Detect which cell encompasses the target text, then output its (X, Y) center coordinate. 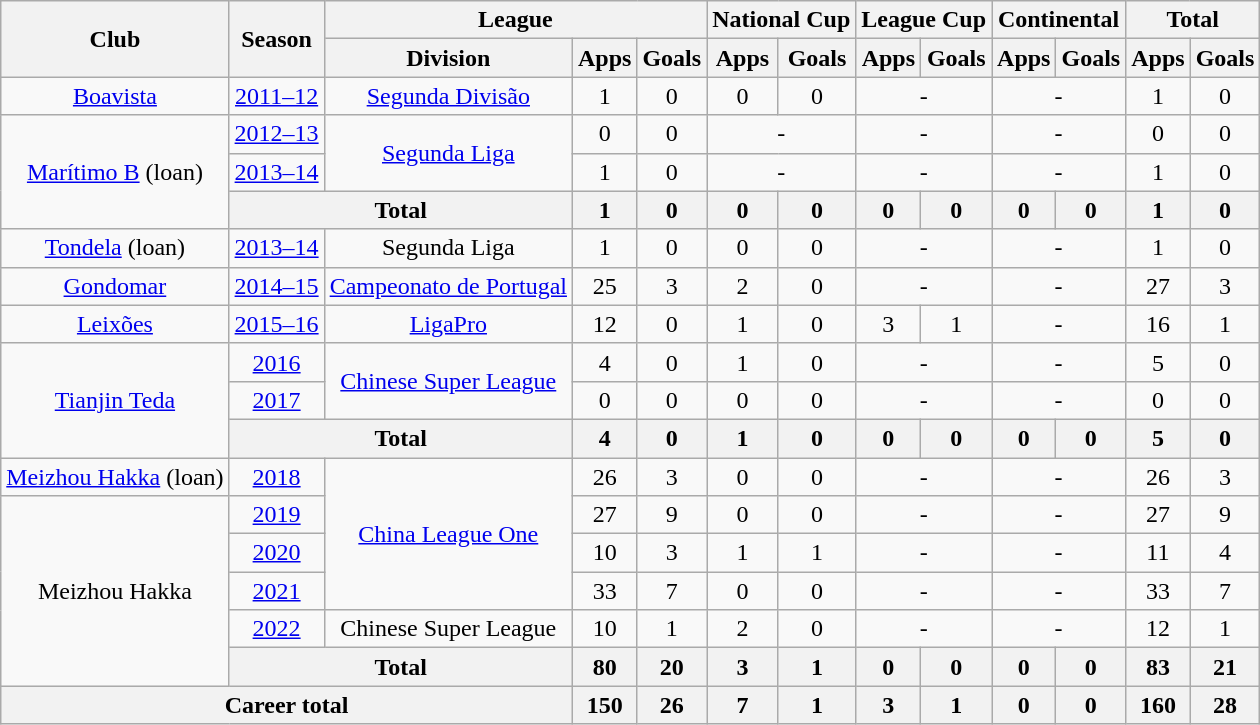
160 (1158, 705)
2018 (276, 477)
Meizhou Hakka (115, 591)
Tondela (loan) (115, 248)
Campeonato de Portugal (448, 286)
2012–13 (276, 134)
Boavista (115, 96)
11 (1158, 553)
2020 (276, 553)
28 (1225, 705)
16 (1158, 324)
83 (1158, 667)
Division (448, 58)
Tianjin Teda (115, 400)
Meizhou Hakka (loan) (115, 477)
Segunda Divisão (448, 96)
2019 (276, 515)
150 (604, 705)
2017 (276, 400)
25 (604, 286)
20 (672, 667)
21 (1225, 667)
China League One (448, 534)
Leixões (115, 324)
2021 (276, 591)
2022 (276, 629)
Continental (1059, 20)
Career total (287, 705)
2014–15 (276, 286)
80 (604, 667)
League Cup (924, 20)
2011–12 (276, 96)
National Cup (782, 20)
Club (115, 39)
Gondomar (115, 286)
Marítimo B (loan) (115, 172)
League (516, 20)
2016 (276, 362)
LigaPro (448, 324)
Season (276, 39)
2015–16 (276, 324)
